Output the [X, Y] coordinate of the center of the cell containing the given text.  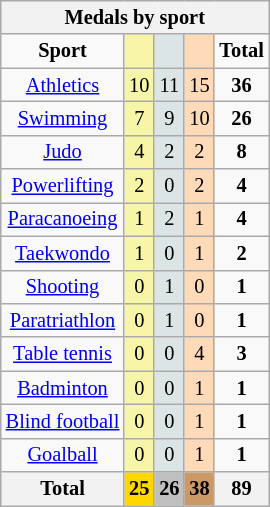
Paratriathlon [63, 320]
3 [241, 354]
Sport [63, 51]
Swimming [63, 118]
Badminton [63, 388]
Table tennis [63, 354]
Taekwondo [63, 253]
Judo [63, 152]
7 [139, 118]
Shooting [63, 287]
25 [139, 489]
Blind football [63, 421]
38 [199, 489]
36 [241, 85]
15 [199, 85]
Goalball [63, 455]
Athletics [63, 85]
89 [241, 489]
Medals by sport [135, 17]
9 [169, 118]
Powerlifting [63, 186]
11 [169, 85]
8 [241, 152]
Paracanoeing [63, 219]
